Identify which cell holds the provided text, then report its (X, Y) central coordinate. 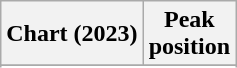
Chart (2023) (72, 34)
Peakposition (189, 34)
